Locate the cell with the specified text and output its (x, y) center coordinate. 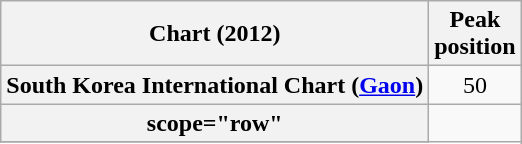
Peakposition (475, 34)
Chart (2012) (215, 34)
South Korea International Chart (Gaon) (215, 85)
50 (475, 85)
scope="row" (215, 123)
